Capture the cell that displays the provided text and extract its (x, y) central coordinate. 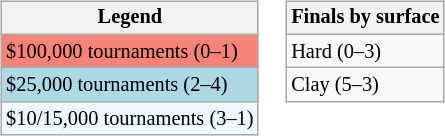
$100,000 tournaments (0–1) (130, 51)
Clay (5–3) (365, 85)
Legend (130, 18)
$10/15,000 tournaments (3–1) (130, 119)
$25,000 tournaments (2–4) (130, 85)
Hard (0–3) (365, 51)
Finals by surface (365, 18)
